Search for the cell housing the specified text and yield its [X, Y] center coordinate. 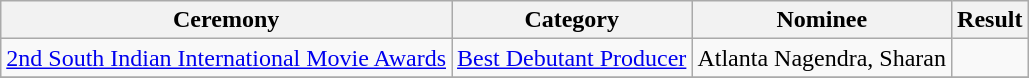
Result [990, 20]
Category [572, 20]
2nd South Indian International Movie Awards [226, 58]
Ceremony [226, 20]
Best Debutant Producer [572, 58]
Atlanta Nagendra, Sharan [822, 58]
Nominee [822, 20]
